Determine the (x, y) coordinate at the center of the cell enclosing the given text.  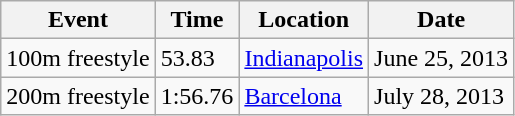
1:56.76 (197, 96)
Time (197, 20)
Date (442, 20)
Indianapolis (304, 58)
June 25, 2013 (442, 58)
July 28, 2013 (442, 96)
100m freestyle (78, 58)
200m freestyle (78, 96)
Event (78, 20)
Barcelona (304, 96)
Location (304, 20)
53.83 (197, 58)
